Locate the cell with the specified text and output its [X, Y] center coordinate. 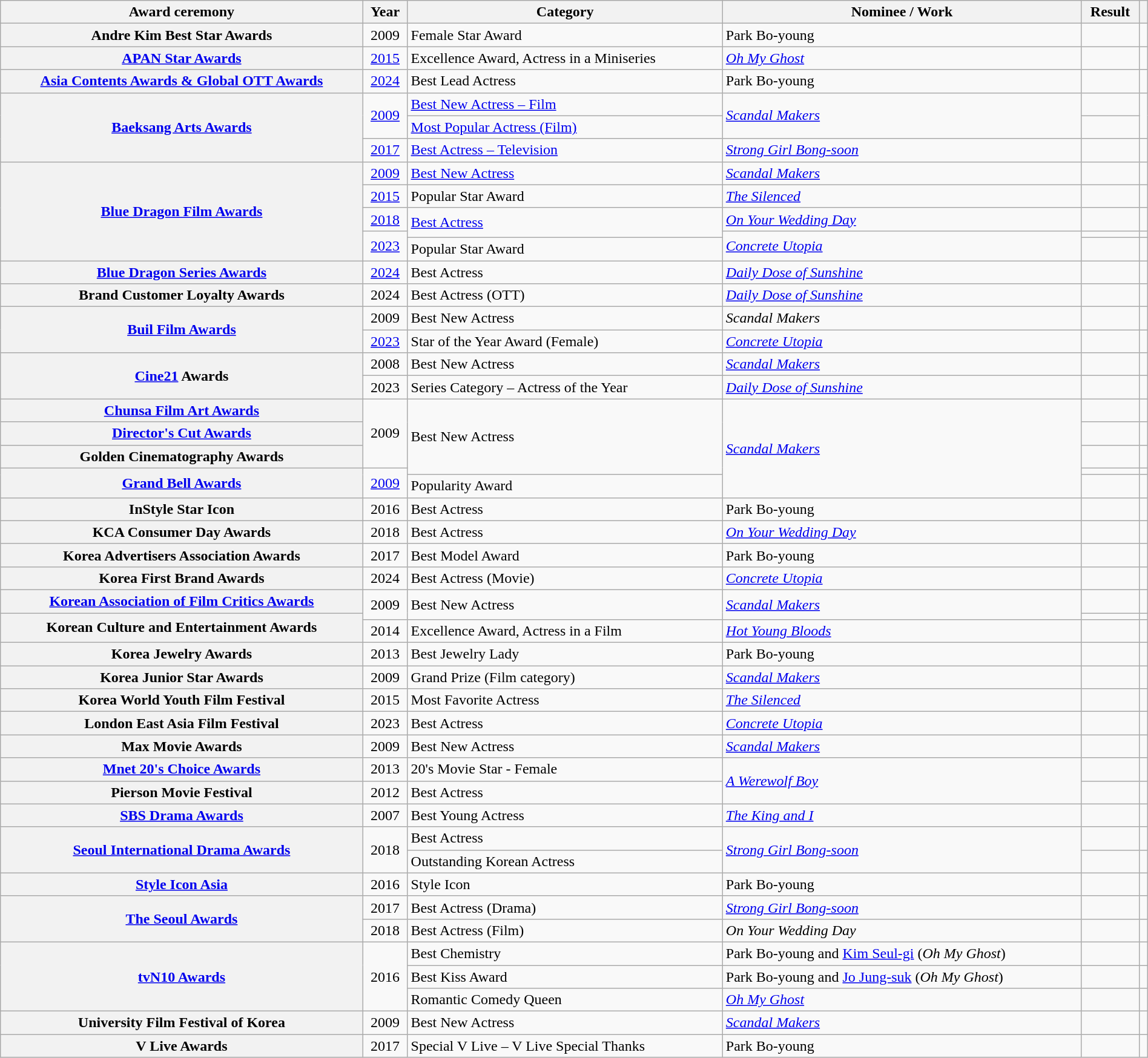
London East Asia Film Festival [182, 723]
Mnet 20's Choice Awards [182, 769]
University Film Festival of Korea [182, 1023]
Female Star Award [565, 35]
Korean Culture and Entertainment Awards [182, 627]
Result [1110, 12]
Korea Jewelry Awards [182, 654]
The Seoul Awards [182, 919]
Hot Young Bloods [902, 631]
Chunsa Film Art Awards [182, 410]
InStyle Star Icon [182, 509]
Brand Customer Loyalty Awards [182, 295]
Year [385, 12]
KCA Consumer Day Awards [182, 532]
Popularity Award [565, 486]
Best Chemistry [565, 953]
V Live Awards [182, 1046]
Best Model Award [565, 555]
Park Bo-young and Jo Jung-suk (Oh My Ghost) [902, 976]
Buil Film Awards [182, 330]
Blue Dragon Film Awards [182, 211]
Best Actress (Film) [565, 930]
Award ceremony [182, 12]
Korea Junior Star Awards [182, 677]
Baeksang Arts Awards [182, 127]
Best Actress (Drama) [565, 907]
Andre Kim Best Star Awards [182, 35]
Korea First Brand Awards [182, 578]
Excellence Award, Actress in a Miniseries [565, 58]
Max Movie Awards [182, 746]
Korean Association of Film Critics Awards [182, 601]
Best Young Actress [565, 815]
Park Bo-young and Kim Seul-gi (Oh My Ghost) [902, 953]
2007 [385, 815]
Best Kiss Award [565, 976]
Best Lead Actress [565, 81]
2014 [385, 631]
Korea Advertisers Association Awards [182, 555]
Series Category – Actress of the Year [565, 387]
Best Actress – Television [565, 150]
Director's Cut Awards [182, 433]
Category [565, 12]
Star of the Year Award (Female) [565, 341]
Golden Cinematography Awards [182, 456]
Most Popular Actress (Film) [565, 127]
2012 [385, 792]
Cine21 Awards [182, 376]
Excellence Award, Actress in a Film [565, 631]
Best New Actress – Film [565, 104]
Style Icon Asia [182, 884]
Grand Bell Awards [182, 483]
Romantic Comedy Queen [565, 1000]
SBS Drama Awards [182, 815]
Best Actress (OTT) [565, 295]
20's Movie Star - Female [565, 769]
APAN Star Awards [182, 58]
Pierson Movie Festival [182, 792]
Blue Dragon Series Awards [182, 272]
Style Icon [565, 884]
The King and I [902, 815]
2008 [385, 364]
tvN10 Awards [182, 976]
Special V Live – V Live Special Thanks [565, 1046]
Outstanding Korean Actress [565, 861]
Best Actress (Movie) [565, 578]
Korea World Youth Film Festival [182, 700]
Seoul International Drama Awards [182, 850]
Nominee / Work [902, 12]
A Werewolf Boy [902, 781]
Most Favorite Actress [565, 700]
Grand Prize (Film category) [565, 677]
Best Jewelry Lady [565, 654]
Asia Contents Awards & Global OTT Awards [182, 81]
